Identify which cell holds the provided text, then report its [x, y] central coordinate. 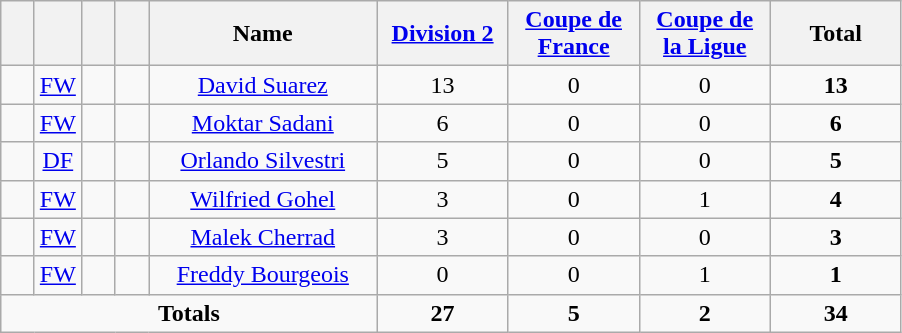
Coupe de France [574, 34]
Coupe de la Ligue [704, 34]
David Suarez [262, 85]
4 [836, 199]
2 [704, 313]
Name [262, 34]
27 [442, 313]
34 [836, 313]
Division 2 [442, 34]
Wilfried Gohel [262, 199]
Orlando Silvestri [262, 161]
Malek Cherrad [262, 237]
Moktar Sadani [262, 123]
Total [836, 34]
DF [58, 161]
Freddy Bourgeois [262, 275]
Totals [189, 313]
